Return the [x, y] coordinate for the center point of the cell that contains the specified text.  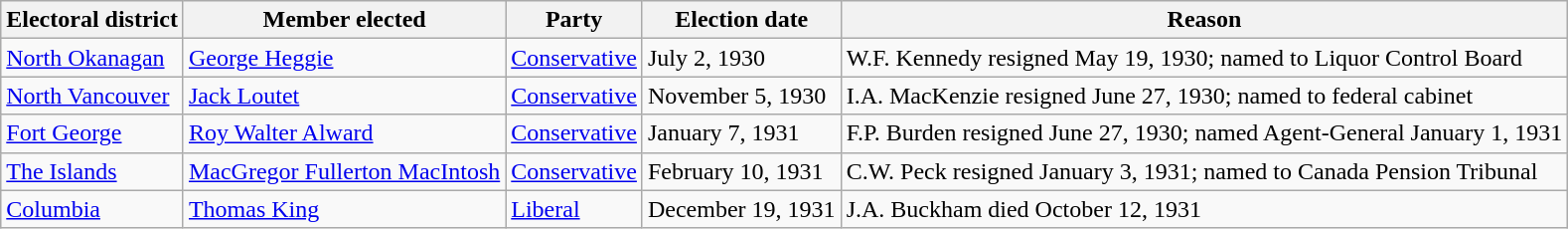
Member elected [344, 20]
Thomas King [344, 209]
George Heggie [344, 58]
November 5, 1930 [741, 96]
Fort George [92, 133]
Party [574, 20]
February 10, 1931 [741, 171]
Columbia [92, 209]
January 7, 1931 [741, 133]
July 2, 1930 [741, 58]
J.A. Buckham died October 12, 1931 [1204, 209]
Election date [741, 20]
Roy Walter Alward [344, 133]
North Vancouver [92, 96]
Electoral district [92, 20]
MacGregor Fullerton MacIntosh [344, 171]
Reason [1204, 20]
I.A. MacKenzie resigned June 27, 1930; named to federal cabinet [1204, 96]
The Islands [92, 171]
C.W. Peck resigned January 3, 1931; named to Canada Pension Tribunal [1204, 171]
Jack Loutet [344, 96]
Liberal [574, 209]
North Okanagan [92, 58]
December 19, 1931 [741, 209]
W.F. Kennedy resigned May 19, 1930; named to Liquor Control Board [1204, 58]
F.P. Burden resigned June 27, 1930; named Agent-General January 1, 1931 [1204, 133]
